Locate the cell with the specified text and output its (X, Y) center coordinate. 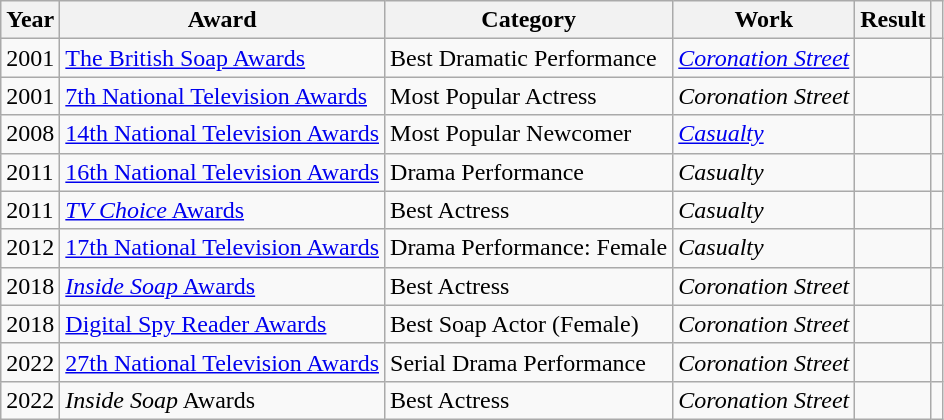
Drama Performance: Female (529, 248)
Digital Spy Reader Awards (222, 324)
Work (764, 20)
2008 (30, 134)
27th National Television Awards (222, 362)
Most Popular Actress (529, 96)
16th National Television Awards (222, 172)
Most Popular Newcomer (529, 134)
Best Dramatic Performance (529, 58)
14th National Television Awards (222, 134)
TV Choice Awards (222, 210)
2012 (30, 248)
Drama Performance (529, 172)
17th National Television Awards (222, 248)
Award (222, 20)
Serial Drama Performance (529, 362)
Category (529, 20)
7th National Television Awards (222, 96)
Best Soap Actor (Female) (529, 324)
Year (30, 20)
The British Soap Awards (222, 58)
Result (893, 20)
